Detect which cell encompasses the target text, then output its [x, y] center coordinate. 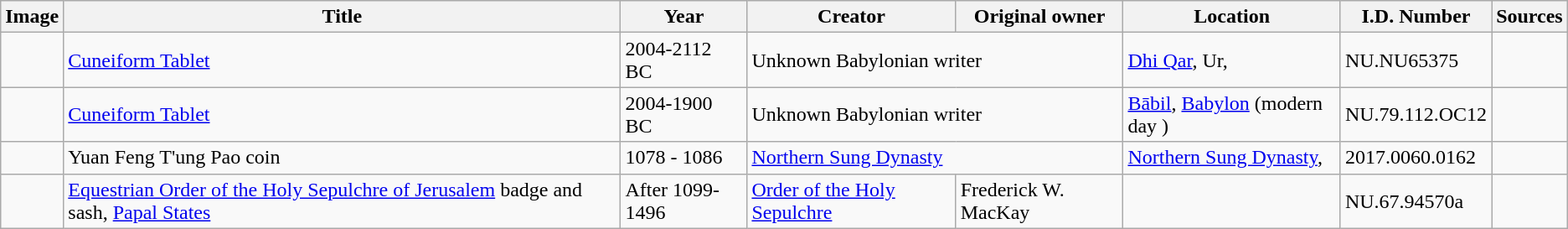
2004-1900 BC [683, 114]
Yuan Feng T'ung Pao coin [342, 158]
1078 - 1086 [683, 158]
NU.79.112.OC12 [1416, 114]
Image [32, 17]
Northern Sung Dynasty [935, 158]
NU.67.94570a [1416, 201]
2017.0060.0162 [1416, 158]
Northern Sung Dynasty, [1231, 158]
2004-2112 BC [683, 60]
Location [1231, 17]
Year [683, 17]
Original owner [1039, 17]
After 1099-1496 [683, 201]
Frederick W. MacKay [1039, 201]
Creator [851, 17]
Sources [1529, 17]
NU.NU65375 [1416, 60]
Dhi Qar, Ur, [1231, 60]
Title [342, 17]
Bābil, Babylon (modern day ) [1231, 114]
Equestrian Order of the Holy Sepulchre of Jerusalem badge and sash, Papal States [342, 201]
Order of the Holy Sepulchre [851, 201]
I.D. Number [1416, 17]
